Capture the cell that displays the provided text and extract its [X, Y] central coordinate. 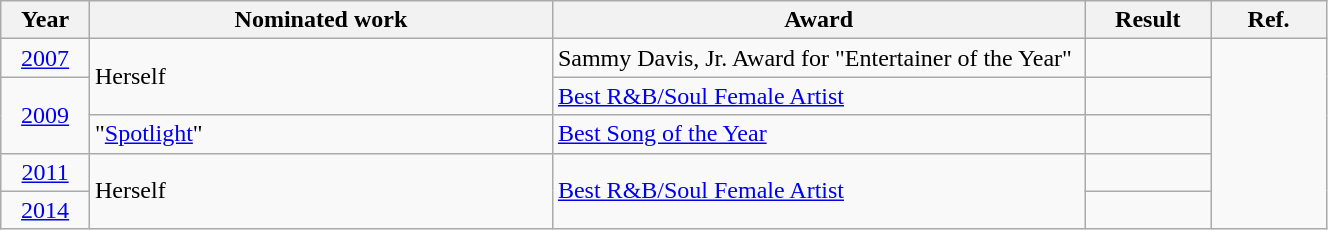
Result [1148, 20]
Best Song of the Year [818, 134]
Year [46, 20]
Ref. [1269, 20]
Nominated work [320, 20]
Award [818, 20]
2009 [46, 115]
Sammy Davis, Jr. Award for "Entertainer of the Year" [818, 58]
"Spotlight" [320, 134]
2007 [46, 58]
2011 [46, 172]
2014 [46, 210]
